Identify which cell holds the provided text, then report its (X, Y) central coordinate. 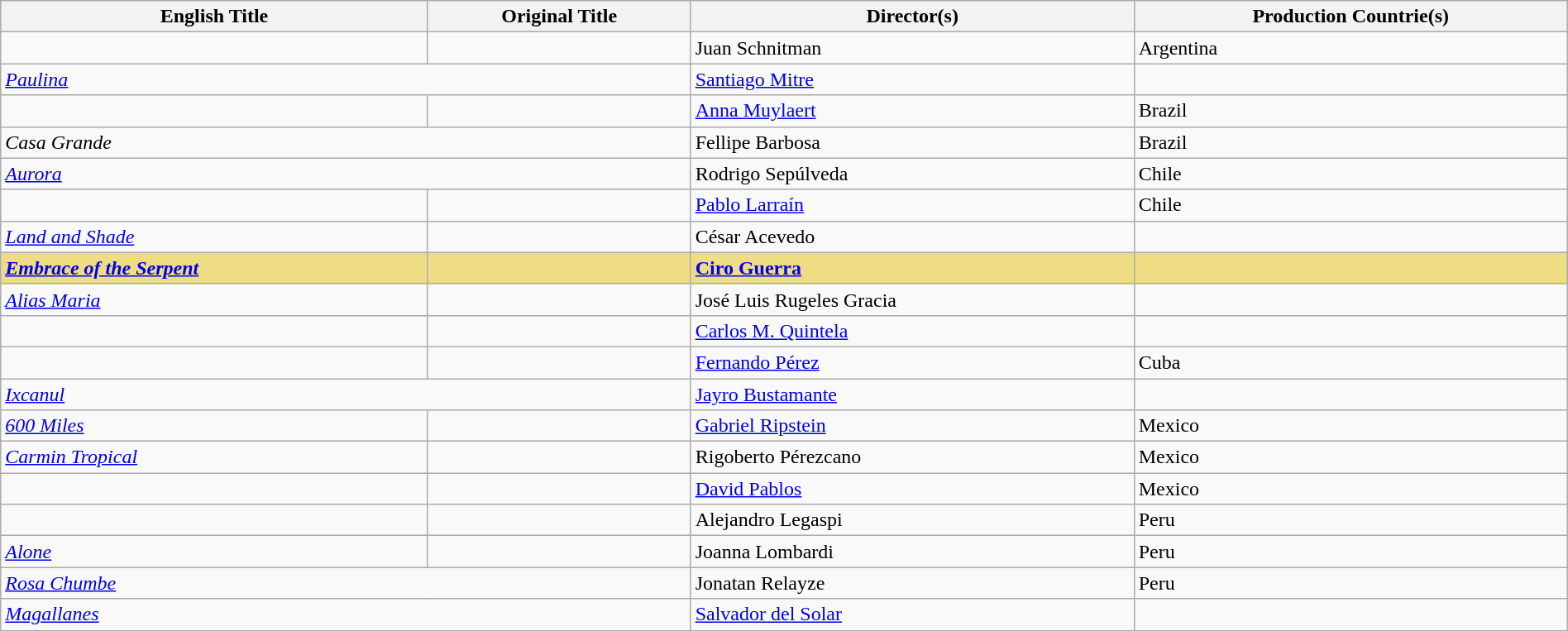
Santiago Mitre (912, 79)
Pablo Larraín (912, 205)
Juan Schnitman (912, 48)
José Luis Rugeles Gracia (912, 299)
600 Miles (214, 426)
Gabriel Ripstein (912, 426)
Salvador del Solar (912, 614)
Argentina (1350, 48)
Casa Grande (346, 142)
Alone (214, 552)
Carlos M. Quintela (912, 331)
Fellipe Barbosa (912, 142)
Alejandro Legaspi (912, 520)
Jayro Bustamante (912, 394)
Embrace of the Serpent (214, 268)
Director(s) (912, 17)
Land and Shade (214, 237)
Anna Muylaert (912, 111)
Fernando Pérez (912, 362)
Production Countrie(s) (1350, 17)
David Pablos (912, 489)
Carmin Tropical (214, 457)
Ciro Guerra (912, 268)
Jonatan Relayze (912, 583)
English Title (214, 17)
Paulina (346, 79)
Ixcanul (346, 394)
Rodrigo Sepúlveda (912, 174)
Original Title (559, 17)
Aurora (346, 174)
César Acevedo (912, 237)
Magallanes (346, 614)
Cuba (1350, 362)
Joanna Lombardi (912, 552)
Alias Maria (214, 299)
Rosa Chumbe (346, 583)
Rigoberto Pérezcano (912, 457)
